Provide the [x, y] coordinate of the cell's center where the given text is located.  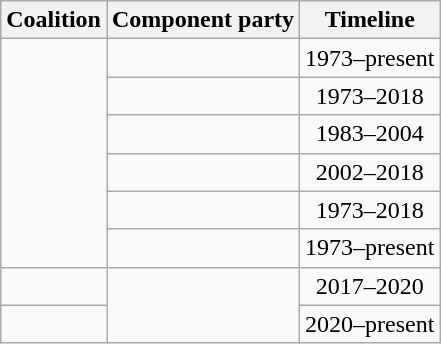
2020–present [370, 324]
2002–2018 [370, 172]
2017–2020 [370, 286]
Coalition [54, 20]
Component party [202, 20]
Timeline [370, 20]
1983–2004 [370, 134]
